Find where the given text appears and provide that cell's center as [x, y] coordinate. 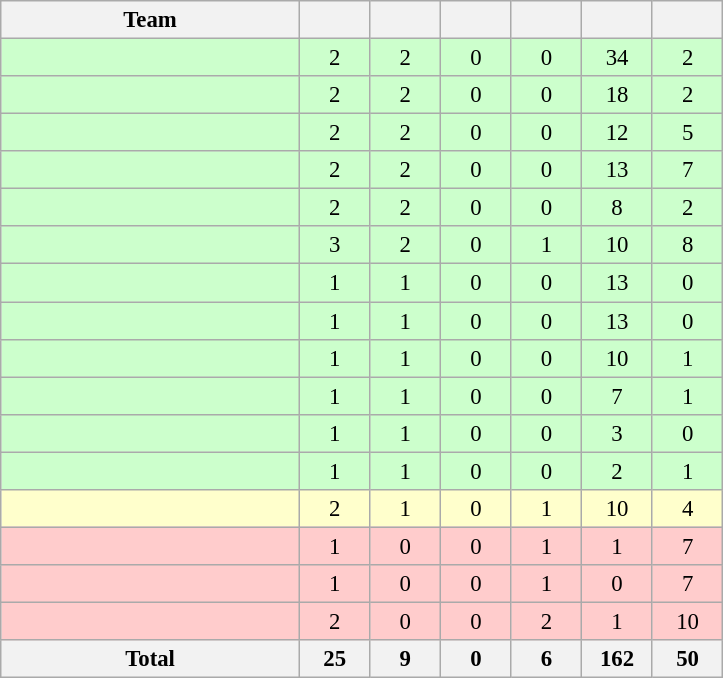
162 [618, 659]
12 [618, 133]
18 [618, 95]
50 [688, 659]
5 [688, 133]
34 [618, 58]
Team [150, 20]
9 [406, 659]
25 [334, 659]
6 [546, 659]
4 [688, 509]
Total [150, 659]
